Provide the (x, y) coordinate of the cell's center where the given text is located.  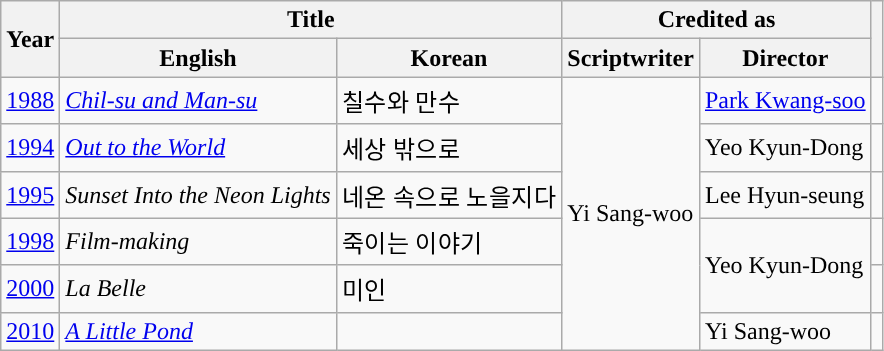
1988 (30, 100)
Year (30, 39)
Film-making (198, 242)
Chil-su and Man-su (198, 100)
A Little Pond (198, 331)
Director (785, 58)
1995 (30, 194)
Title (311, 20)
Credited as (716, 20)
죽이는 이야기 (449, 242)
Sunset Into the Neon Lights (198, 194)
네온 속으로 노을지다 (449, 194)
2010 (30, 331)
Korean (449, 58)
Out to the World (198, 148)
Scriptwriter (631, 58)
1994 (30, 148)
Lee Hyun-seung (785, 194)
La Belle (198, 288)
세상 밖으로 (449, 148)
칠수와 만수 (449, 100)
1998 (30, 242)
English (198, 58)
Park Kwang-soo (785, 100)
미인 (449, 288)
2000 (30, 288)
